Find where the given text appears and provide that cell's center as (x, y) coordinate. 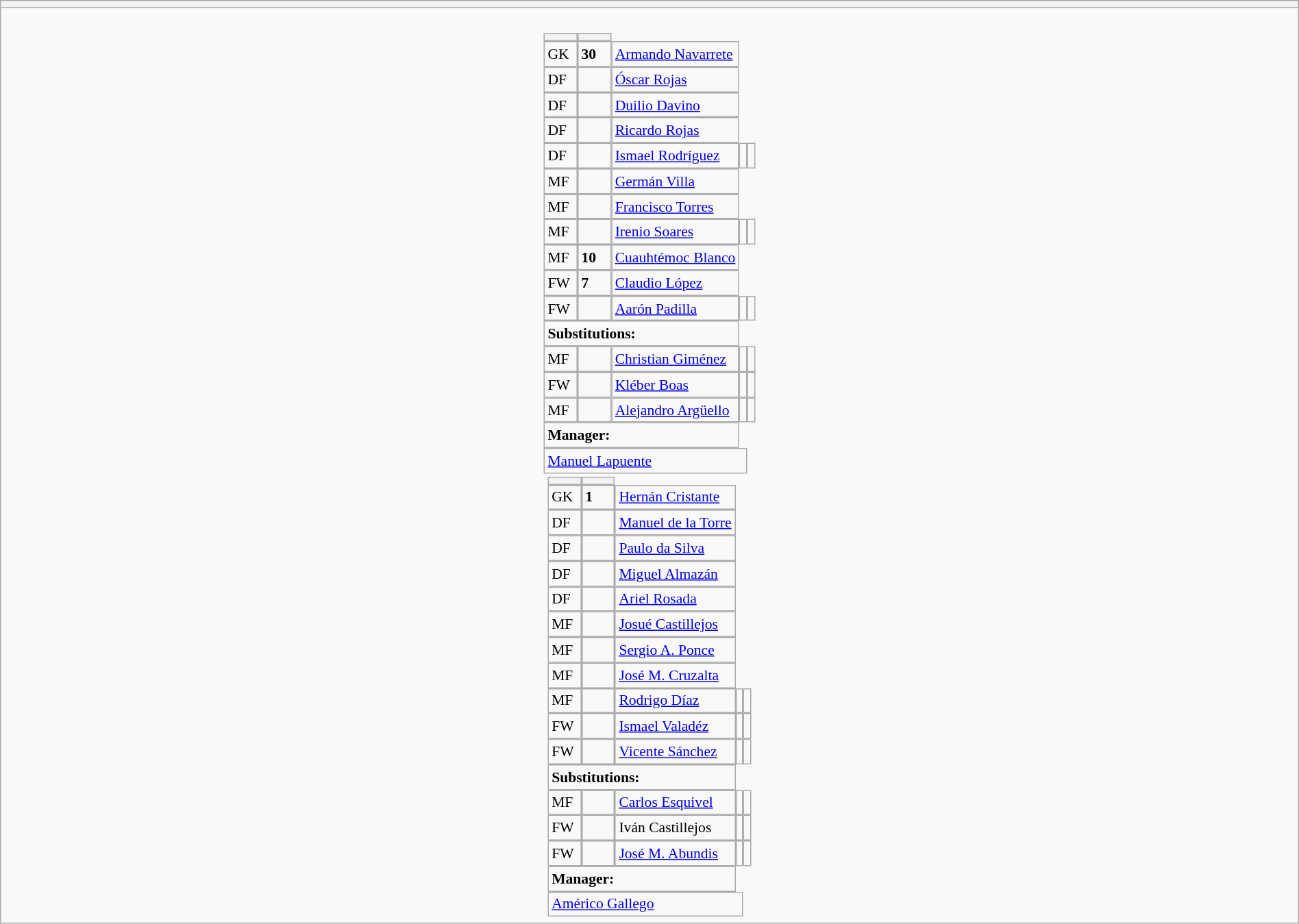
Miguel Almazán (676, 574)
Ricardo Rojas (676, 130)
Duilio Davino (676, 105)
Francisco Torres (676, 207)
Claudio López (676, 282)
Aarón Padilla (676, 308)
Irenio Soares (676, 232)
Rodrigo Díaz (676, 700)
Américo Gallego (645, 904)
Manuel Lapuente (645, 460)
Germán Villa (676, 181)
Iván Castillejos (676, 827)
Manuel de la Torre (676, 522)
Ismael Valadéz (676, 726)
Sergio A. Ponce (676, 649)
José M. Cruzalta (676, 675)
José M. Abundis (676, 853)
Vicente Sánchez (676, 752)
Armando Navarrete (676, 53)
Paulo da Silva (676, 548)
Hernán Cristante (676, 497)
1 (597, 497)
30 (595, 53)
7 (595, 282)
Cuauhtémoc Blanco (676, 258)
Ismael Rodríguez (676, 156)
Alejandro Argüello (676, 410)
Ariel Rosada (676, 599)
Josué Castillejos (676, 625)
Kléber Boas (676, 385)
Óscar Rojas (676, 79)
Carlos Esquivel (676, 803)
Christian Giménez (676, 359)
10 (595, 258)
